Find where the given text appears and provide that cell's center as [X, Y] coordinate. 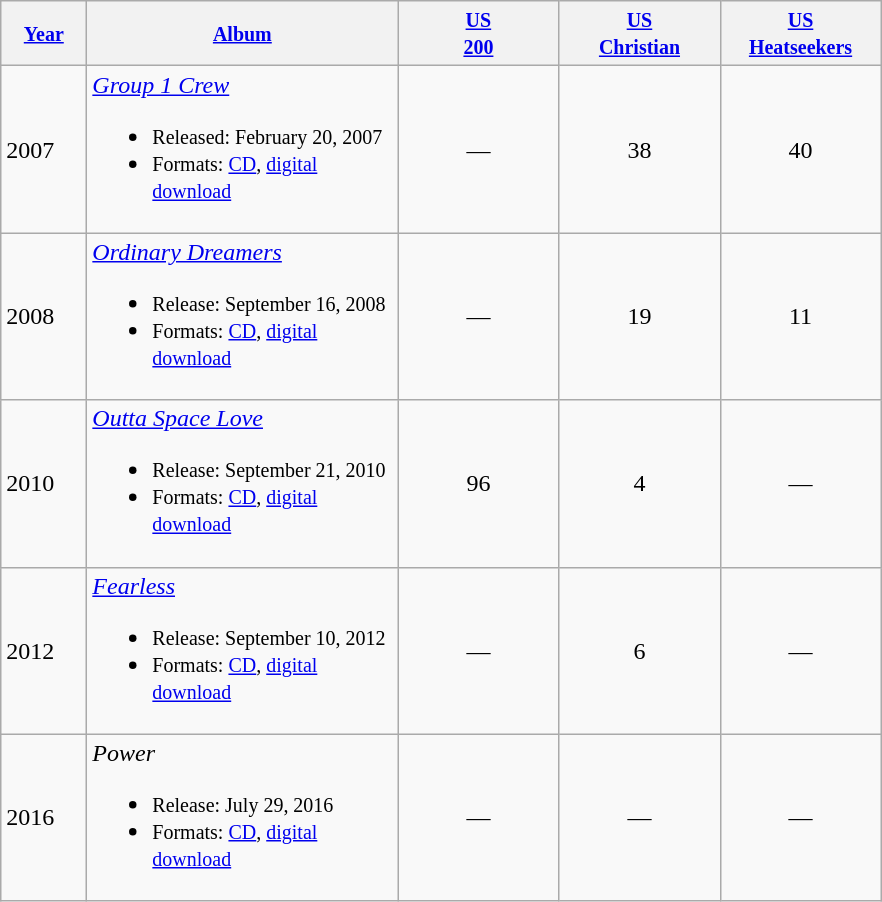
Outta Space LoveRelease: September 21, 2010Formats: CD, digital download [242, 484]
Group 1 CrewReleased: February 20, 2007Formats: CD, digital download [242, 150]
11 [800, 316]
USHeatseekers [800, 34]
Year [44, 34]
USChristian [640, 34]
PowerRelease: July 29, 2016Formats: CD, digital download [242, 818]
4 [640, 484]
US200 [478, 34]
Album [242, 34]
Ordinary DreamersRelease: September 16, 2008Formats: CD, digital download [242, 316]
2010 [44, 484]
6 [640, 650]
2012 [44, 650]
38 [640, 150]
2007 [44, 150]
40 [800, 150]
FearlessRelease: September 10, 2012Formats: CD, digital download [242, 650]
19 [640, 316]
2016 [44, 818]
2008 [44, 316]
96 [478, 484]
